Pinpoint the cell where the given text exists, returning its (x, y) midpoint coordinate. 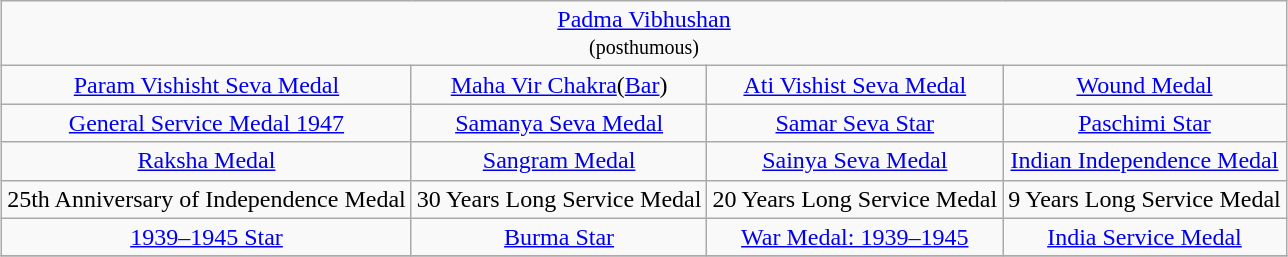
Sangram Medal (559, 161)
9 Years Long Service Medal (1145, 199)
Burma Star (559, 237)
War Medal: 1939–1945 (855, 237)
Samanya Seva Medal (559, 123)
Paschimi Star (1145, 123)
1939–1945 Star (207, 237)
Sainya Seva Medal (855, 161)
25th Anniversary of Independence Medal (207, 199)
Param Vishisht Seva Medal (207, 85)
Wound Medal (1145, 85)
General Service Medal 1947 (207, 123)
Raksha Medal (207, 161)
India Service Medal (1145, 237)
Padma Vibhushan(posthumous) (644, 34)
Samar Seva Star (855, 123)
20 Years Long Service Medal (855, 199)
Indian Independence Medal (1145, 161)
Maha Vir Chakra(Bar) (559, 85)
Ati Vishist Seva Medal (855, 85)
30 Years Long Service Medal (559, 199)
